Return the [X, Y] coordinate for the center point of the cell that contains the specified text.  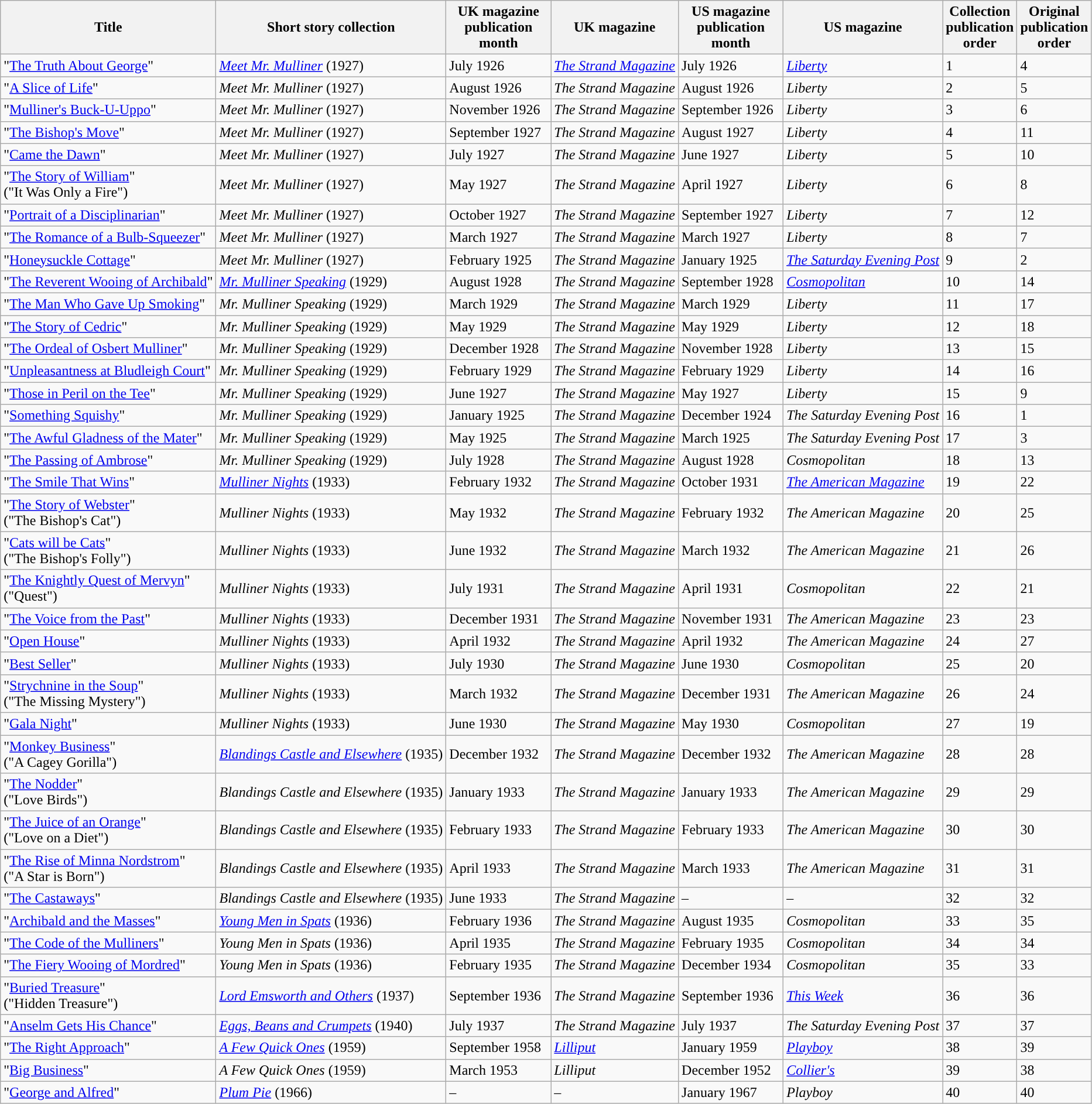
UK magazine [615, 28]
Short story collection [331, 28]
May 1930 [731, 724]
"Those in Peril on the Tee" [108, 393]
November 1926 [499, 110]
"Big Business" [108, 1070]
"The Voice from the Past" [108, 619]
December 1952 [731, 1070]
"Monkey Business"("A Cagey Gorilla") [108, 754]
"George and Alfred" [108, 1092]
September 1958 [499, 1048]
June 1933 [499, 899]
July 1927 [499, 155]
September 1928 [731, 282]
January 1967 [731, 1092]
UK magazine publication month [499, 28]
March 1953 [499, 1070]
"Honeysuckle Cottage" [108, 259]
"A Slice of Life" [108, 88]
January 1959 [731, 1048]
April 1927 [731, 185]
June 1932 [499, 550]
"The Castaways" [108, 899]
"Archibald and the Masses" [108, 921]
November 1928 [731, 349]
"Gala Night" [108, 724]
May 1925 [499, 438]
"Mulliner's Buck-U-Uppo" [108, 110]
"Unpleasantness at Bludleigh Court" [108, 371]
"The Reverent Wooing of Archibald" [108, 282]
"Open House" [108, 641]
"Cats will be Cats"("The Bishop's Folly") [108, 550]
"The Man Who Gave Up Smoking" [108, 304]
Plum Pie (1966) [331, 1092]
August 1927 [731, 132]
US magazine [863, 28]
May 1932 [499, 513]
December 1924 [731, 416]
November 1931 [731, 619]
July 1930 [499, 663]
"The Story of Cedric" [108, 326]
US magazine publication month [731, 28]
"The Right Approach" [108, 1048]
"The Story of William"("It Was Only a Fire") [108, 185]
December 1934 [731, 965]
Lord Emsworth and Others (1937) [331, 995]
"The Nodder"("Love Birds") [108, 793]
"Buried Treasure"("Hidden Treasure") [108, 995]
"Portrait of a Disciplinarian" [108, 215]
February 1925 [499, 259]
"The Awful Gladness of the Mater" [108, 438]
"The Passing of Ambrose" [108, 460]
"The Fiery Wooing of Mordred" [108, 965]
"Best Seller" [108, 663]
"Anselm Gets His Chance" [108, 1026]
"The Ordeal of Osbert Mulliner" [108, 349]
"The Juice of an Orange"("Love on a Diet") [108, 830]
Collection publication order [980, 28]
"The Knightly Quest of Mervyn"("Quest") [108, 589]
"The Smile That Wins" [108, 482]
This Week [863, 995]
"The Story of Webster"("The Bishop's Cat") [108, 513]
March 1925 [731, 438]
"The Code of the Mulliners" [108, 943]
Title [108, 28]
July 1931 [499, 589]
"Something Squishy" [108, 416]
"Strychnine in the Soup"("The Missing Mystery") [108, 693]
Original publication order [1054, 28]
October 1927 [499, 215]
September 1926 [731, 110]
October 1931 [731, 482]
"The Truth About George" [108, 66]
December 1928 [499, 349]
August 1935 [731, 921]
"Came the Dawn" [108, 155]
April 1935 [499, 943]
February 1936 [499, 921]
Collier's [863, 1070]
April 1933 [499, 869]
"The Rise of Minna Nordstrom"("A Star is Born") [108, 869]
April 1931 [731, 589]
Eggs, Beans and Crumpets (1940) [331, 1026]
July 1928 [499, 460]
"The Bishop's Move" [108, 132]
"The Romance of a Bulb-Squeezer" [108, 237]
March 1933 [731, 869]
